For the text-containing cell, return its midpoint in (X, Y) coordinate format. 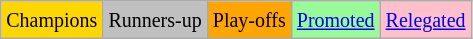
Relegated (426, 20)
Runners-up (155, 20)
Champions (52, 20)
Promoted (336, 20)
Play-offs (249, 20)
